Identify which cell holds the provided text, then report its [x, y] central coordinate. 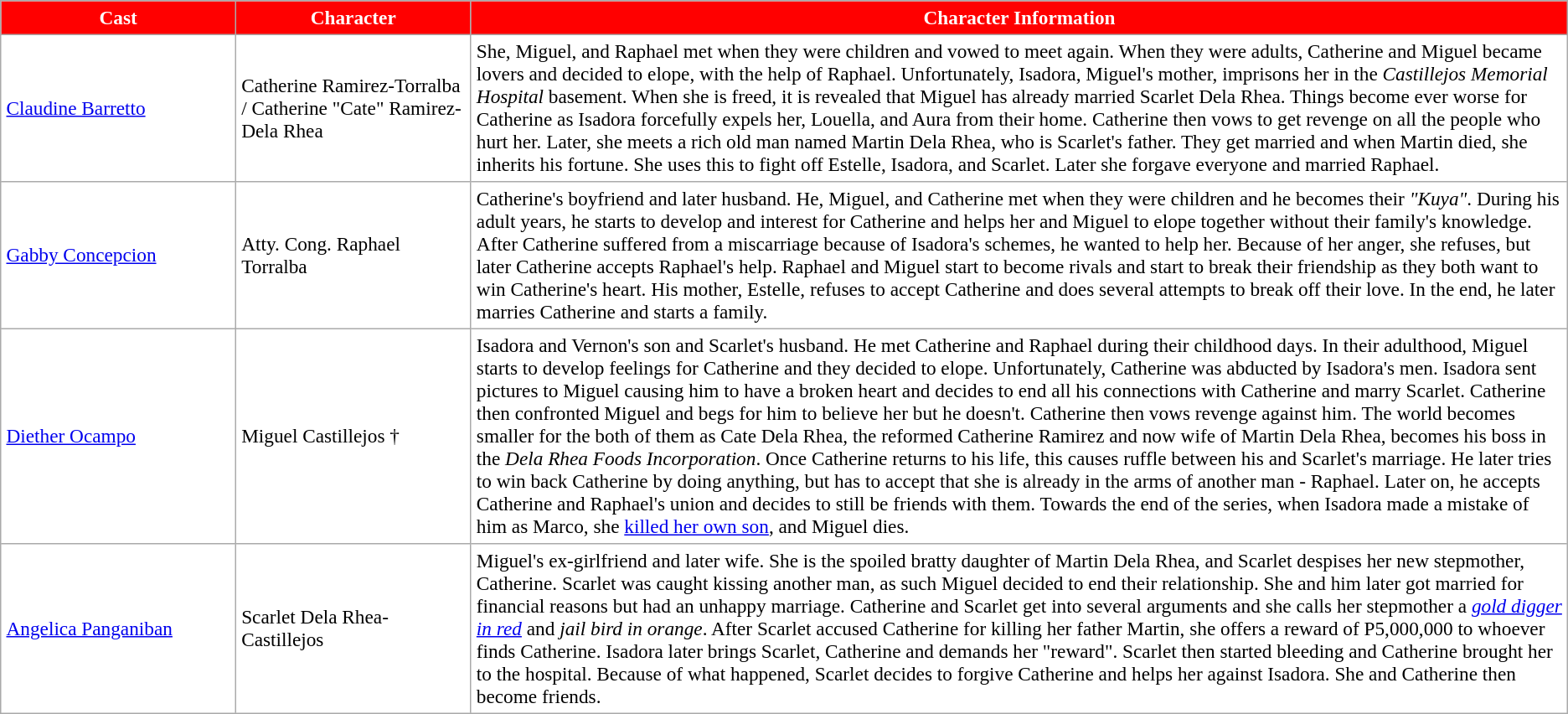
Atty. Cong. Raphael Torralba [353, 255]
Gabby Concepcion [119, 255]
Scarlet Dela Rhea-Castillejos [353, 628]
Character Information [1019, 17]
Character [353, 17]
Cast [119, 17]
Angelica Panganiban [119, 628]
Diether Ocampo [119, 436]
Miguel Castillejos † [353, 436]
Catherine Ramirez-Torralba / Catherine "Cate" Ramirez-Dela Rhea [353, 108]
Claudine Barretto [119, 108]
